For the text-containing cell, return its midpoint in [X, Y] coordinate format. 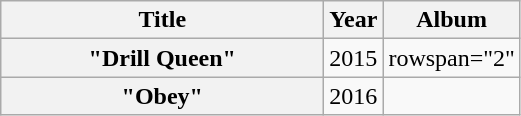
2015 [354, 58]
2016 [354, 96]
Title [162, 20]
Album [452, 20]
"Drill Queen" [162, 58]
rowspan="2" [452, 58]
Year [354, 20]
"Obey" [162, 96]
